Search for the cell housing the specified text and yield its [x, y] center coordinate. 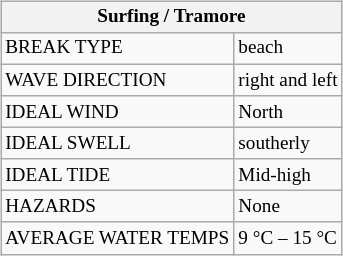
Surfing / Tramore [172, 17]
WAVE DIRECTION [118, 80]
9 °C – 15 °C [288, 238]
right and left [288, 80]
HAZARDS [118, 207]
BREAK TYPE [118, 49]
IDEAL TIDE [118, 175]
southerly [288, 144]
AVERAGE WATER TEMPS [118, 238]
None [288, 207]
IDEAL SWELL [118, 144]
North [288, 112]
IDEAL WIND [118, 112]
Mid-high [288, 175]
beach [288, 49]
